From the cell containing the given text, extract its center point as [X, Y] coordinate. 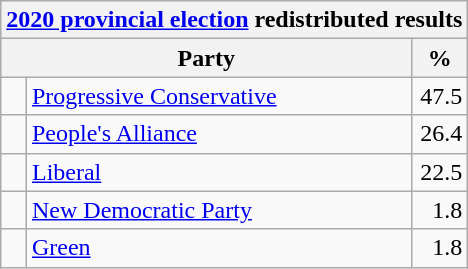
47.5 [440, 96]
Progressive Conservative [218, 96]
Party [206, 58]
22.5 [440, 172]
New Democratic Party [218, 210]
Liberal [218, 172]
% [440, 58]
Green [218, 248]
2020 provincial election redistributed results [234, 20]
26.4 [440, 134]
People's Alliance [218, 134]
